Determine the (x, y) coordinate at the center of the cell enclosing the given text.  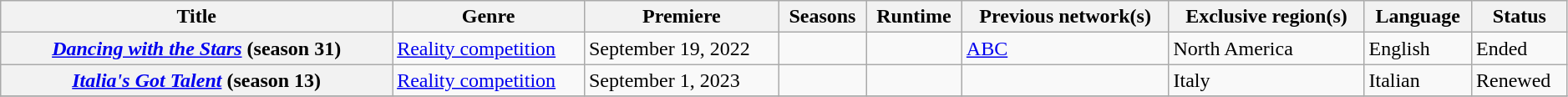
Premiere (682, 17)
Previous network(s) (1065, 17)
Language (1418, 17)
English (1418, 48)
Dancing with the Stars (season 31) (197, 48)
Renewed (1519, 80)
Exclusive region(s) (1266, 17)
September 19, 2022 (682, 48)
North America (1266, 48)
Runtime (914, 17)
Italian (1418, 80)
Italy (1266, 80)
Genre (489, 17)
Status (1519, 17)
Ended (1519, 48)
Title (197, 17)
Italia's Got Talent (season 13) (197, 80)
ABC (1065, 48)
September 1, 2023 (682, 80)
Seasons (822, 17)
